For the text-containing cell, return its midpoint in [x, y] coordinate format. 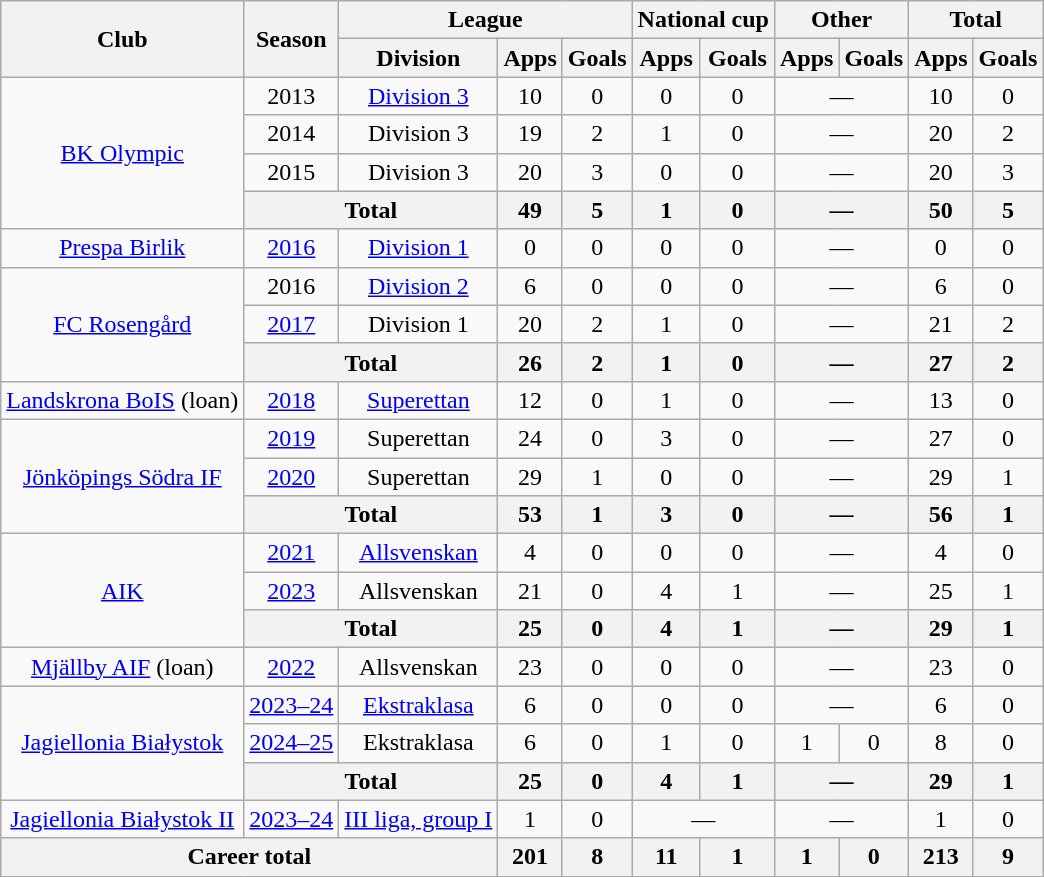
Division 2 [418, 286]
2020 [292, 477]
2017 [292, 324]
2014 [292, 134]
Jagiellonia Białystok [122, 743]
Other [841, 20]
2024–25 [292, 743]
Prespa Birlik [122, 248]
9 [1008, 857]
2021 [292, 553]
Landskrona BoIS (loan) [122, 400]
50 [941, 210]
13 [941, 400]
Jagiellonia Białystok II [122, 819]
24 [530, 438]
League [486, 20]
AIK [122, 591]
19 [530, 134]
53 [530, 515]
49 [530, 210]
56 [941, 515]
Jönköpings Södra IF [122, 476]
2018 [292, 400]
National cup [703, 20]
26 [530, 362]
2015 [292, 172]
Career total [250, 857]
III liga, group I [418, 819]
2019 [292, 438]
BK Olympic [122, 153]
Mjällby AIF (loan) [122, 667]
Division [418, 58]
2013 [292, 96]
213 [941, 857]
FC Rosengård [122, 324]
2022 [292, 667]
Season [292, 39]
11 [666, 857]
2023 [292, 591]
12 [530, 400]
201 [530, 857]
Club [122, 39]
